Search for the cell housing the specified text and yield its (x, y) center coordinate. 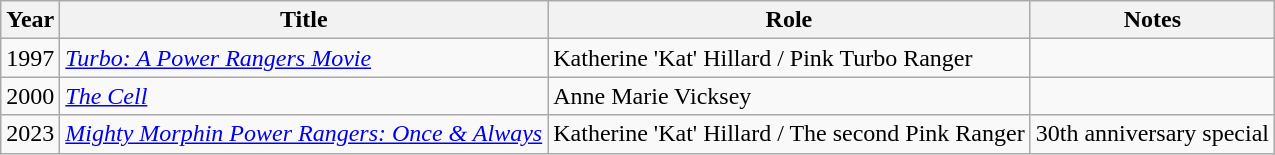
2000 (30, 96)
The Cell (304, 96)
1997 (30, 58)
Mighty Morphin Power Rangers: Once & Always (304, 134)
Turbo: A Power Rangers Movie (304, 58)
Katherine 'Kat' Hillard / The second Pink Ranger (789, 134)
Title (304, 20)
2023 (30, 134)
Year (30, 20)
Role (789, 20)
Anne Marie Vicksey (789, 96)
30th anniversary special (1152, 134)
Katherine 'Kat' Hillard / Pink Turbo Ranger (789, 58)
Notes (1152, 20)
